Identify which cell holds the provided text, then report its [X, Y] central coordinate. 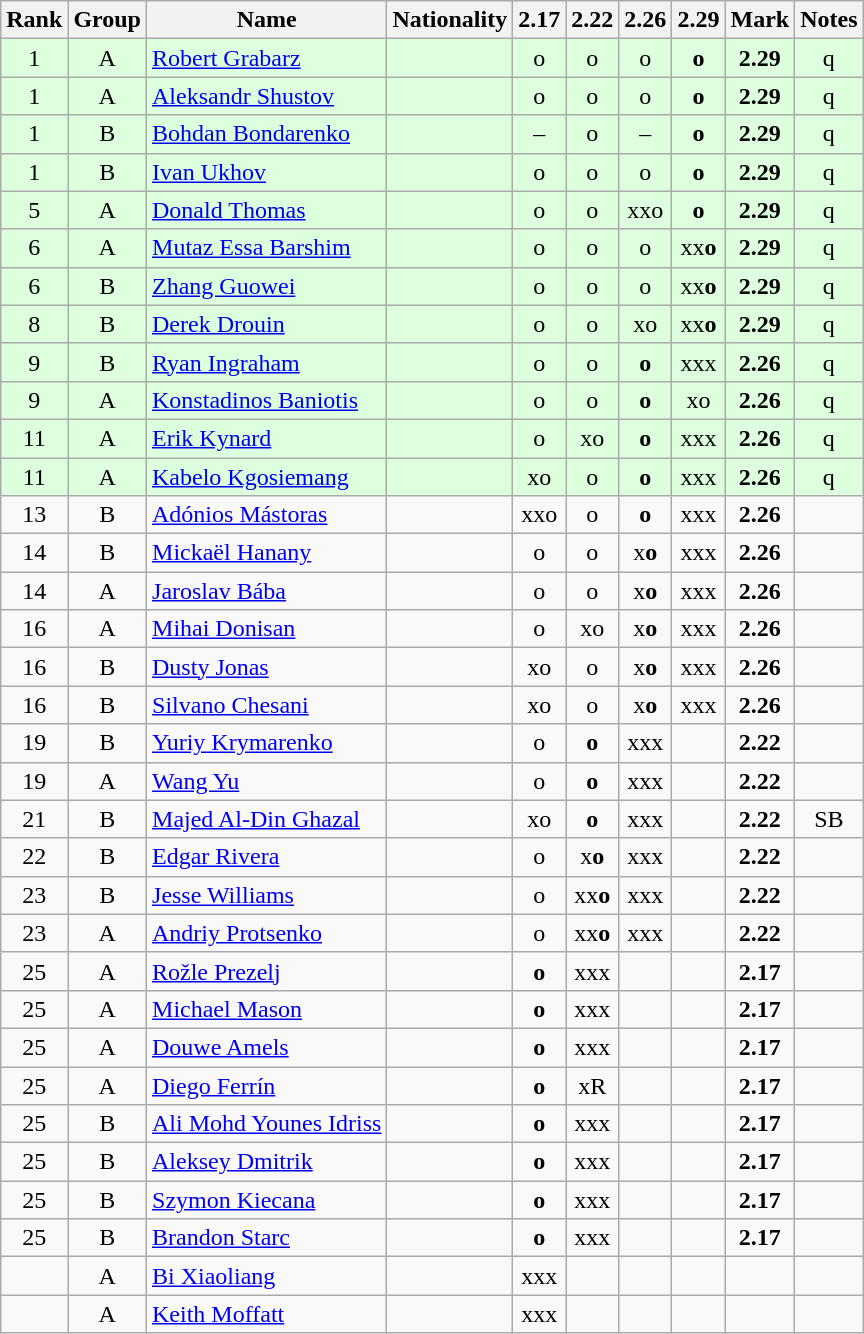
Bohdan Bondarenko [267, 134]
Douwe Amels [267, 1047]
Ivan Ukhov [267, 172]
Notes [829, 20]
Rank [34, 20]
5 [34, 210]
Nationality [450, 20]
Adónios Mástoras [267, 515]
Robert Grabarz [267, 58]
Mark [760, 20]
Ryan Ingraham [267, 362]
Konstadinos Baniotis [267, 400]
Silvano Chesani [267, 705]
Brandon Starc [267, 1238]
Dusty Jonas [267, 667]
Edgar Rivera [267, 857]
Mihai Donisan [267, 629]
22 [34, 857]
SB [829, 819]
Michael Mason [267, 1009]
Jesse Williams [267, 895]
8 [34, 324]
Bi Xiaoliang [267, 1276]
Aleksandr Shustov [267, 96]
Wang Yu [267, 781]
Keith Moffatt [267, 1314]
xR [592, 1085]
Jaroslav Bába [267, 591]
Kabelo Kgosiemang [267, 477]
Rožle Prezelj [267, 971]
Diego Ferrín [267, 1085]
Derek Drouin [267, 324]
Majed Al-Din Ghazal [267, 819]
Yuriy Krymarenko [267, 743]
Mutaz Essa Barshim [267, 248]
Andriy Protsenko [267, 933]
Ali Mohd Younes Idriss [267, 1124]
Donald Thomas [267, 210]
Aleksey Dmitrik [267, 1162]
Szymon Kiecana [267, 1200]
13 [34, 515]
21 [34, 819]
Name [267, 20]
Mickaël Hanany [267, 553]
Group [108, 20]
Erik Kynard [267, 438]
Zhang Guowei [267, 286]
